Identify which cell holds the provided text, then report its [X, Y] central coordinate. 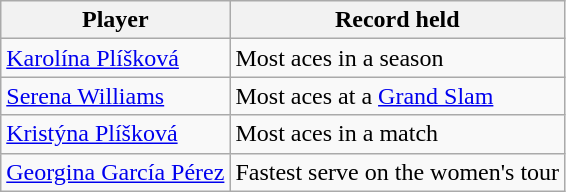
Kristýna Plíšková [116, 134]
Most aces at a Grand Slam [398, 96]
Fastest serve on the women's tour [398, 172]
Record held [398, 20]
Most aces in a season [398, 58]
Most aces in a match [398, 134]
Serena Williams [116, 96]
Player [116, 20]
Georgina García Pérez [116, 172]
Karolína Plíšková [116, 58]
